Locate the cell with the specified text and output its (x, y) center coordinate. 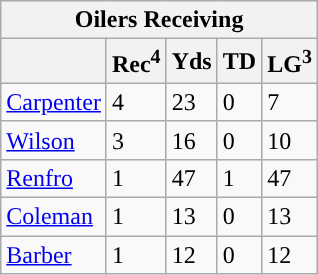
Oilers Receiving (160, 20)
TD (239, 62)
Barber (54, 255)
LG3 (290, 62)
4 (136, 102)
Coleman (54, 217)
Yds (192, 62)
7 (290, 102)
23 (192, 102)
16 (192, 140)
Wilson (54, 140)
Rec4 (136, 62)
3 (136, 140)
10 (290, 140)
Carpenter (54, 102)
Renfro (54, 178)
